Scan for the cell matching the given text and deliver its [X, Y] coordinate at center. 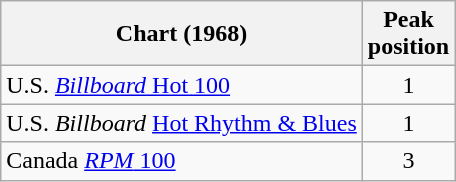
Canada RPM 100 [182, 161]
Chart (1968) [182, 34]
U.S. Billboard Hot Rhythm & Blues [182, 123]
Peakposition [408, 34]
U.S. Billboard Hot 100 [182, 85]
3 [408, 161]
